Capture the cell that displays the provided text and extract its (x, y) central coordinate. 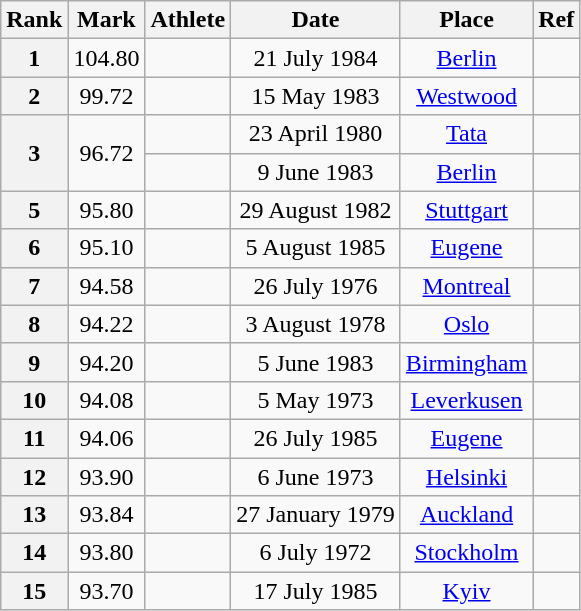
21 July 1984 (316, 58)
95.10 (106, 248)
Tata (466, 134)
104.80 (106, 58)
Helsinki (466, 477)
15 May 1983 (316, 96)
2 (34, 96)
93.84 (106, 515)
Auckland (466, 515)
6 July 1972 (316, 553)
9 June 1983 (316, 172)
Montreal (466, 286)
9 (34, 362)
15 (34, 591)
6 June 1973 (316, 477)
Birmingham (466, 362)
5 August 1985 (316, 248)
94.06 (106, 438)
Rank (34, 20)
17 July 1985 (316, 591)
12 (34, 477)
10 (34, 400)
93.90 (106, 477)
5 (34, 210)
Oslo (466, 324)
93.70 (106, 591)
99.72 (106, 96)
94.58 (106, 286)
1 (34, 58)
11 (34, 438)
7 (34, 286)
Date (316, 20)
26 July 1976 (316, 286)
Mark (106, 20)
6 (34, 248)
Athlete (188, 20)
13 (34, 515)
27 January 1979 (316, 515)
94.08 (106, 400)
94.22 (106, 324)
14 (34, 553)
Stockholm (466, 553)
96.72 (106, 153)
Kyiv (466, 591)
Ref (556, 20)
Leverkusen (466, 400)
Westwood (466, 96)
94.20 (106, 362)
29 August 1982 (316, 210)
23 April 1980 (316, 134)
3 August 1978 (316, 324)
Stuttgart (466, 210)
8 (34, 324)
5 June 1983 (316, 362)
93.80 (106, 553)
5 May 1973 (316, 400)
3 (34, 153)
26 July 1985 (316, 438)
95.80 (106, 210)
Place (466, 20)
